Scan for the cell matching the given text and deliver its [x, y] coordinate at center. 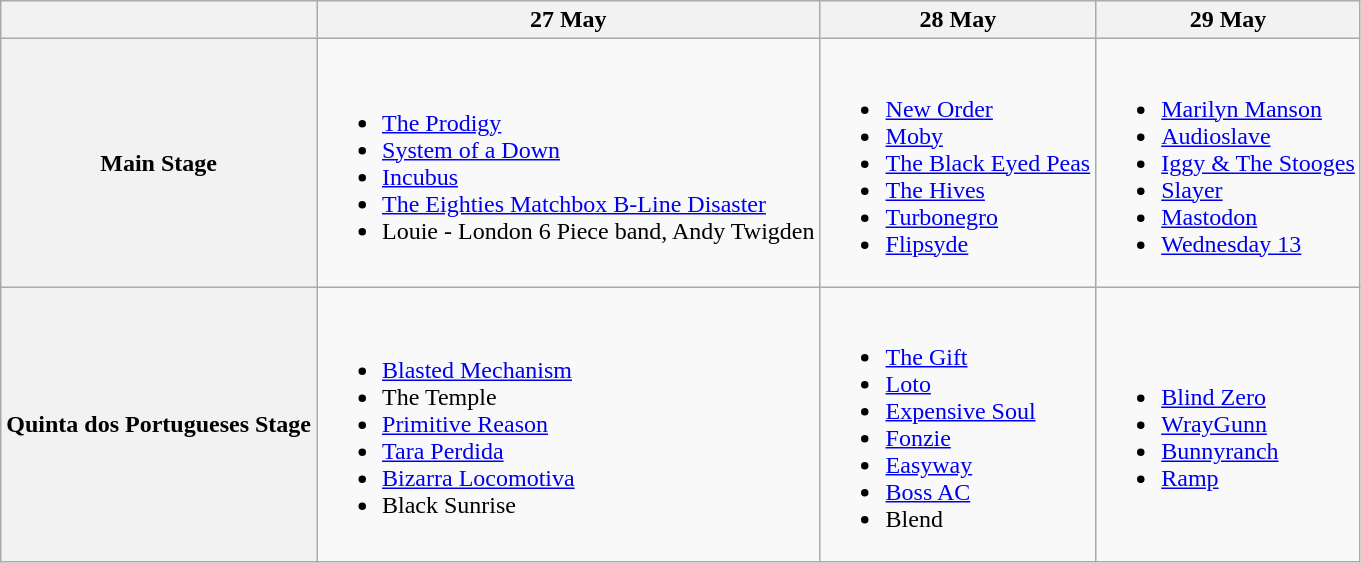
The GiftLotoExpensive SoulFonzieEasywayBoss ACBlend [958, 424]
Main Stage [159, 163]
Quinta dos Portugueses Stage [159, 424]
The ProdigySystem of a DownIncubusThe Eighties Matchbox B-Line DisasterLouie - London 6 Piece band, Andy Twigden [568, 163]
Marilyn MansonAudioslaveIggy & The StoogesSlayerMastodonWednesday 13 [1228, 163]
Blind ZeroWrayGunnBunnyranchRamp [1228, 424]
27 May [568, 20]
New OrderMobyThe Black Eyed PeasThe HivesTurbonegroFlipsyde [958, 163]
Blasted MechanismThe TemplePrimitive ReasonTara PerdidaBizarra LocomotivaBlack Sunrise [568, 424]
28 May [958, 20]
29 May [1228, 20]
